Pinpoint the cell where the given text exists, returning its [x, y] midpoint coordinate. 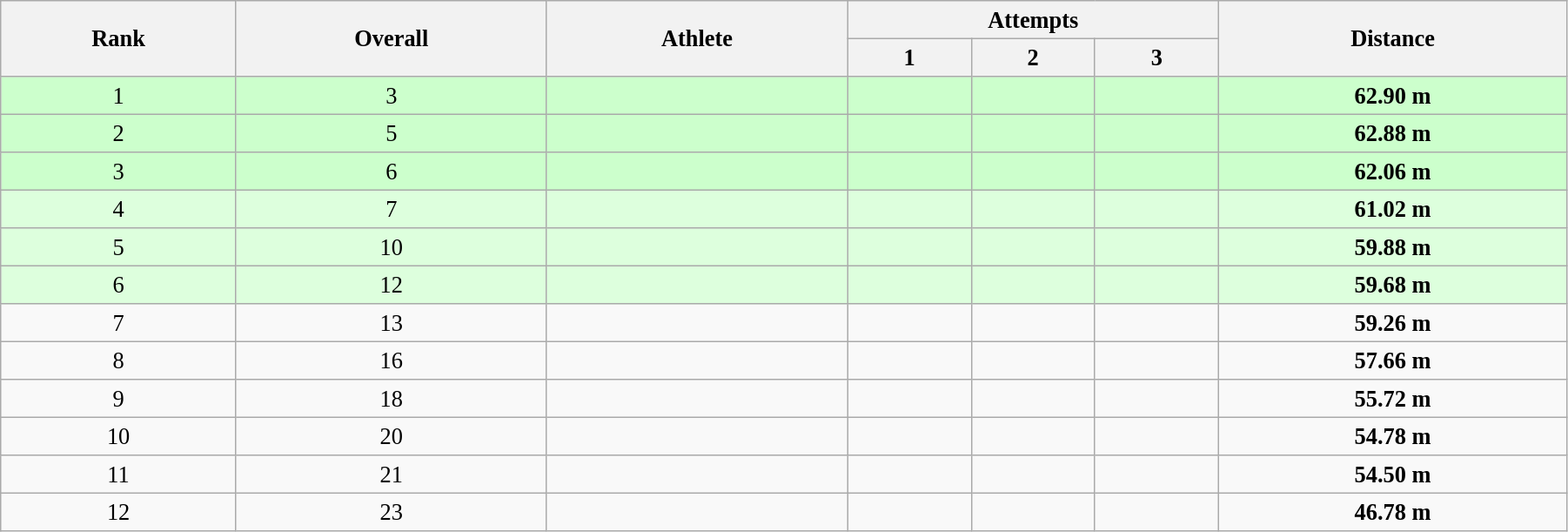
Rank [118, 38]
57.66 m [1393, 360]
13 [392, 323]
59.68 m [1393, 285]
20 [392, 436]
59.26 m [1393, 323]
55.72 m [1393, 399]
61.02 m [1393, 209]
62.06 m [1393, 172]
23 [392, 512]
62.90 m [1393, 95]
Athlete [697, 38]
Distance [1393, 38]
16 [392, 360]
4 [118, 209]
59.88 m [1393, 247]
54.78 m [1393, 436]
54.50 m [1393, 475]
Overall [392, 38]
11 [118, 475]
62.88 m [1393, 133]
8 [118, 360]
46.78 m [1393, 512]
21 [392, 475]
Attempts [1034, 19]
9 [118, 399]
18 [392, 399]
